Capture the cell that displays the provided text and extract its (x, y) central coordinate. 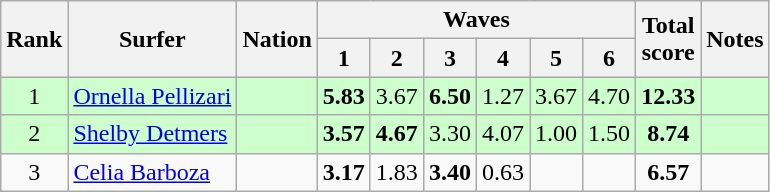
4 (502, 58)
1.83 (396, 172)
3.40 (450, 172)
Nation (277, 39)
4.67 (396, 134)
Surfer (152, 39)
1.50 (610, 134)
Celia Barboza (152, 172)
Ornella Pellizari (152, 96)
3.57 (344, 134)
Rank (34, 39)
Waves (476, 20)
5 (556, 58)
3.17 (344, 172)
1.27 (502, 96)
4.70 (610, 96)
Shelby Detmers (152, 134)
4.07 (502, 134)
Totalscore (668, 39)
8.74 (668, 134)
5.83 (344, 96)
6.50 (450, 96)
12.33 (668, 96)
Notes (735, 39)
6.57 (668, 172)
1.00 (556, 134)
6 (610, 58)
3.30 (450, 134)
0.63 (502, 172)
